Provide the [x, y] coordinate of the cell's center where the given text is located.  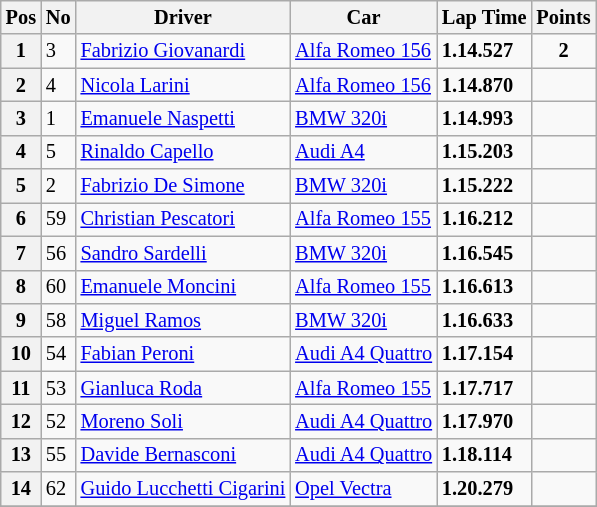
1.20.279 [484, 489]
Nicola Larini [184, 85]
No [58, 17]
Points [563, 17]
1.16.633 [484, 320]
Miguel Ramos [184, 320]
9 [21, 320]
Lap Time [484, 17]
Audi A4 [364, 152]
8 [21, 287]
1.15.203 [484, 152]
11 [21, 388]
60 [58, 287]
1.17.154 [484, 354]
Moreno Soli [184, 421]
1.15.222 [484, 186]
1.14.527 [484, 51]
55 [58, 455]
Fabrizio De Simone [184, 186]
Fabian Peroni [184, 354]
6 [21, 219]
Car [364, 17]
Driver [184, 17]
1.16.545 [484, 253]
13 [21, 455]
Davide Bernasconi [184, 455]
59 [58, 219]
Emanuele Moncini [184, 287]
62 [58, 489]
12 [21, 421]
1.17.717 [484, 388]
1.17.970 [484, 421]
53 [58, 388]
10 [21, 354]
Guido Lucchetti Cigarini [184, 489]
Fabrizio Giovanardi [184, 51]
54 [58, 354]
Opel Vectra [364, 489]
56 [58, 253]
Pos [21, 17]
14 [21, 489]
58 [58, 320]
1.18.114 [484, 455]
Emanuele Naspetti [184, 118]
7 [21, 253]
Sandro Sardelli [184, 253]
Christian Pescatori [184, 219]
Gianluca Roda [184, 388]
1.16.613 [484, 287]
1.14.993 [484, 118]
1.16.212 [484, 219]
Rinaldo Capello [184, 152]
1.14.870 [484, 85]
52 [58, 421]
